Extract the [X, Y] coordinate from the center of the cell holding the provided text.  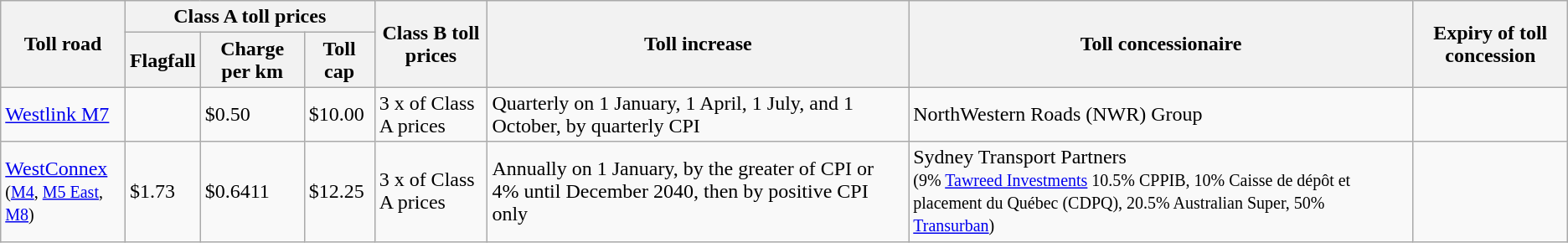
Charge per km [252, 60]
Toll concessionaire [1161, 44]
$1.73 [162, 191]
Toll increase [699, 44]
$12.25 [339, 191]
$0.50 [252, 114]
NorthWestern Roads (NWR) Group [1161, 114]
WestConnex(M4, M5 East, M8) [64, 191]
Class A toll prices [250, 17]
Flagfall [162, 60]
Quarterly on 1 January, 1 April, 1 July, and 1 October, by quarterly CPI [699, 114]
Toll road [64, 44]
Class B toll prices [431, 44]
Annually on 1 January, by the greater of CPI or 4% until December 2040, then by positive CPI only [699, 191]
$10.00 [339, 114]
$0.6411 [252, 191]
Westlink M7 [64, 114]
Expiry of toll concession [1490, 44]
Toll cap [339, 60]
